From the cell containing the given text, extract its center point as [x, y] coordinate. 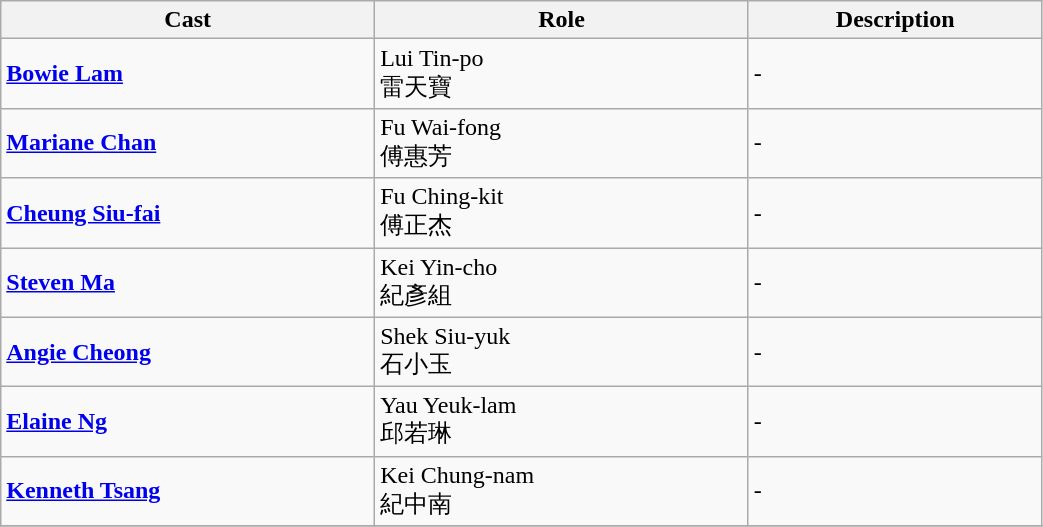
Cast [188, 20]
Shek Siu-yuk石小玉 [562, 352]
Fu Ching-kit傅正杰 [562, 213]
Fu Wai-fong傅惠芳 [562, 143]
Steven Ma [188, 283]
Mariane Chan [188, 143]
Lui Tin-po雷天寶 [562, 74]
Kenneth Tsang [188, 491]
Yau Yeuk-lam邱若琳 [562, 422]
Description [895, 20]
Kei Yin-cho紀彥組 [562, 283]
Role [562, 20]
Kei Chung-nam紀中南 [562, 491]
Elaine Ng [188, 422]
Cheung Siu-fai [188, 213]
Angie Cheong [188, 352]
Bowie Lam [188, 74]
